Search for the cell housing the specified text and yield its [X, Y] center coordinate. 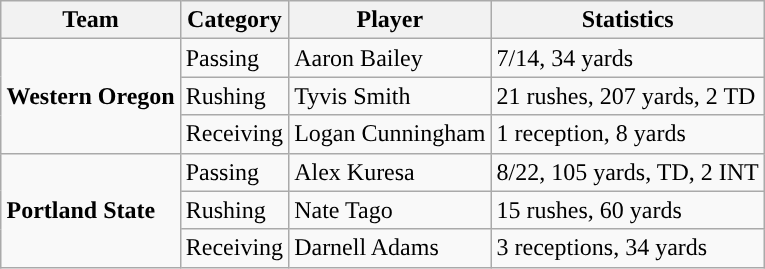
Player [390, 20]
Darnell Adams [390, 248]
Alex Kuresa [390, 172]
Statistics [628, 20]
Nate Tago [390, 210]
15 rushes, 60 yards [628, 210]
Tyvis Smith [390, 96]
Category [234, 20]
1 reception, 8 yards [628, 134]
Logan Cunningham [390, 134]
8/22, 105 yards, TD, 2 INT [628, 172]
7/14, 34 yards [628, 58]
Team [90, 20]
3 receptions, 34 yards [628, 248]
Aaron Bailey [390, 58]
21 rushes, 207 yards, 2 TD [628, 96]
Portland State [90, 210]
Western Oregon [90, 96]
